Return the [x, y] coordinate for the center point of the cell that contains the specified text.  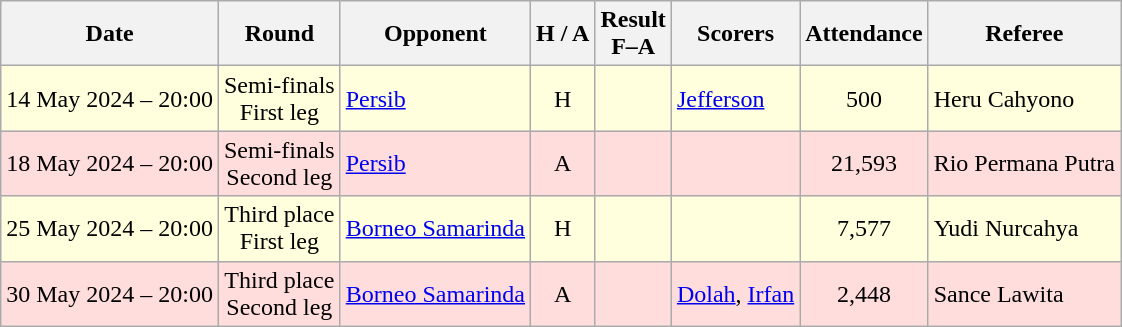
Jefferson [735, 98]
Heru Cahyono [1024, 98]
Semi-finalsSecond leg [279, 164]
2,448 [864, 294]
Dolah, Irfan [735, 294]
Sance Lawita [1024, 294]
Third placeSecond leg [279, 294]
Rio Permana Putra [1024, 164]
Scorers [735, 34]
Opponent [435, 34]
Date [110, 34]
ResultF–A [633, 34]
H / A [563, 34]
Round [279, 34]
Attendance [864, 34]
500 [864, 98]
Referee [1024, 34]
30 May 2024 – 20:00 [110, 294]
14 May 2024 – 20:00 [110, 98]
Yudi Nurcahya [1024, 228]
7,577 [864, 228]
25 May 2024 – 20:00 [110, 228]
Semi-finalsFirst leg [279, 98]
21,593 [864, 164]
18 May 2024 – 20:00 [110, 164]
Third placeFirst leg [279, 228]
